Scan for the cell matching the given text and deliver its (x, y) coordinate at center. 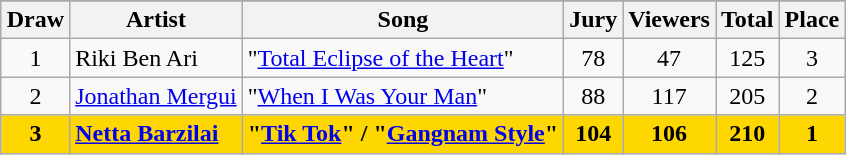
Total (748, 20)
Netta Barzilai (156, 134)
Place (812, 20)
125 (748, 58)
205 (748, 96)
104 (594, 134)
88 (594, 96)
47 (670, 58)
Riki Ben Ari (156, 58)
"When I Was Your Man" (402, 96)
"Tik Tok" / "Gangnam Style" (402, 134)
"Total Eclipse of the Heart" (402, 58)
Jury (594, 20)
106 (670, 134)
Draw (35, 20)
Song (402, 20)
Jonathan Mergui (156, 96)
78 (594, 58)
Artist (156, 20)
117 (670, 96)
Viewers (670, 20)
210 (748, 134)
